Extract the [x, y] coordinate from the center of the cell holding the provided text.  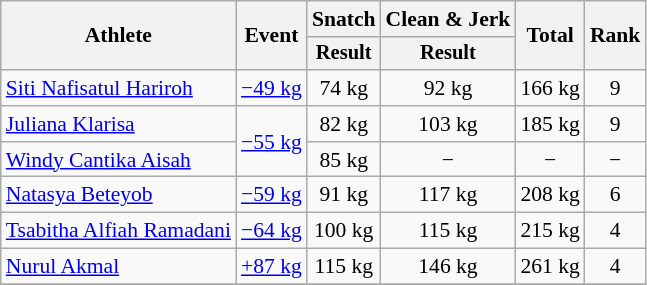
85 kg [344, 160]
Nurul Akmal [118, 267]
166 kg [550, 88]
91 kg [344, 195]
208 kg [550, 195]
Total [550, 36]
Siti Nafisatul Hariroh [118, 88]
74 kg [344, 88]
Natasya Beteyob [118, 195]
82 kg [344, 124]
−55 kg [272, 142]
117 kg [448, 195]
Event [272, 36]
92 kg [448, 88]
100 kg [344, 231]
+87 kg [272, 267]
−49 kg [272, 88]
146 kg [448, 267]
215 kg [550, 231]
Windy Cantika Aisah [118, 160]
Clean & Jerk [448, 19]
Snatch [344, 19]
−64 kg [272, 231]
185 kg [550, 124]
Juliana Klarisa [118, 124]
Rank [616, 36]
Tsabitha Alfiah Ramadani [118, 231]
−59 kg [272, 195]
103 kg [448, 124]
261 kg [550, 267]
Athlete [118, 36]
6 [616, 195]
